Return the (X, Y) coordinate for the center point of the cell that contains the specified text.  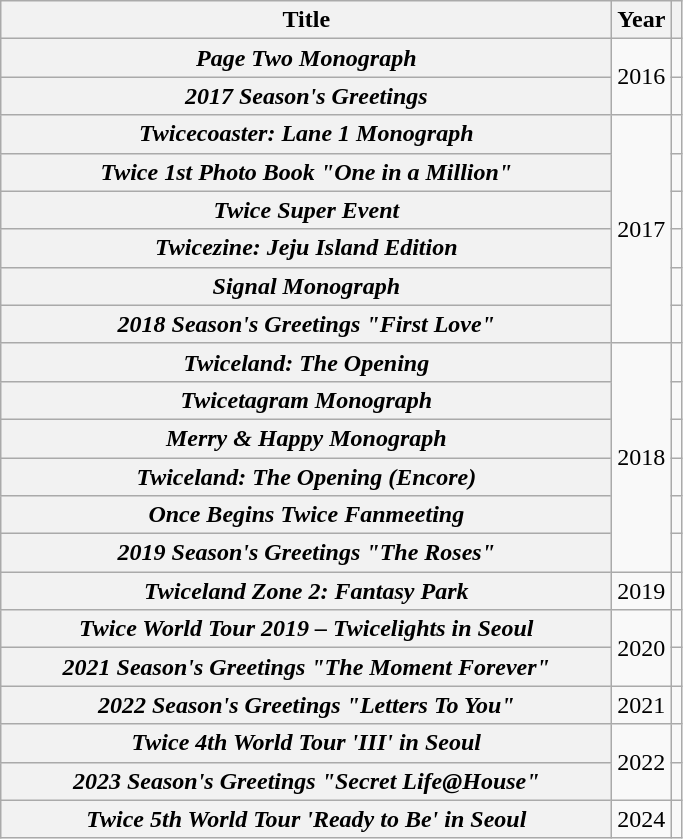
Year (642, 20)
2019 (642, 591)
Twice 4th World Tour 'III' in Seoul (306, 743)
2022 (642, 762)
Twice Super Event (306, 210)
Twice World Tour 2019 – Twicelights in Seoul (306, 629)
Twiceland: The Opening (Encore) (306, 477)
2023 Season's Greetings "Secret Life@House" (306, 781)
Title (306, 20)
2019 Season's Greetings "The Roses" (306, 553)
Twicetagram Monograph (306, 400)
2020 (642, 648)
2021 Season's Greetings "The Moment Forever" (306, 667)
Twiceland Zone 2: Fantasy Park (306, 591)
Twiceland: The Opening (306, 362)
Twice 5th World Tour 'Ready to Be' in Seoul (306, 819)
2017 Season's Greetings (306, 96)
2017 (642, 229)
2022 Season's Greetings "Letters To You" (306, 705)
2018 Season's Greetings "First Love" (306, 324)
Once Begins Twice Fanmeeting (306, 515)
2021 (642, 705)
2016 (642, 77)
Merry & Happy Monograph (306, 438)
Twicecoaster: Lane 1 Monograph (306, 134)
Page Two Monograph (306, 58)
Twice 1st Photo Book "One in a Million" (306, 172)
2018 (642, 457)
Twicezine: Jeju Island Edition (306, 248)
2024 (642, 819)
Signal Monograph (306, 286)
